Output the (x, y) coordinate of the center of the cell containing the given text.  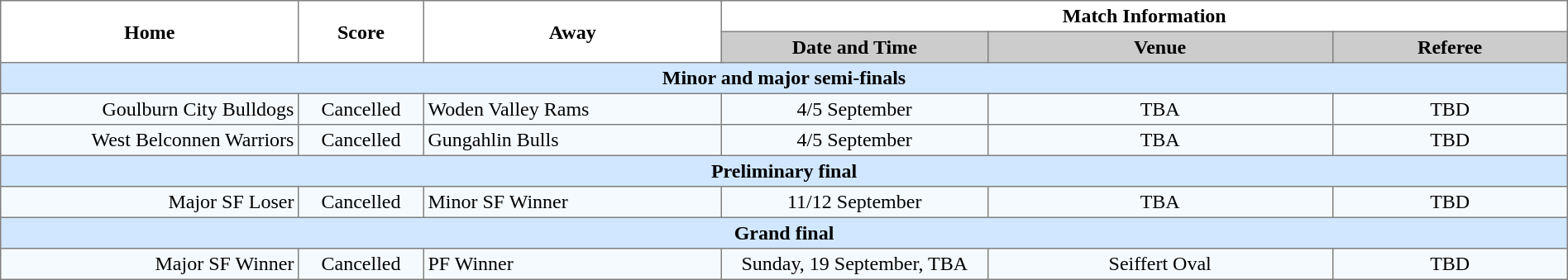
Woden Valley Rams (572, 109)
Venue (1159, 47)
Gungahlin Bulls (572, 140)
Major SF Winner (150, 264)
Sunday, 19 September, TBA (854, 264)
PF Winner (572, 264)
Match Information (1145, 17)
Home (150, 31)
Seiffert Oval (1159, 264)
Score (361, 31)
West Belconnen Warriors (150, 140)
Major SF Loser (150, 202)
Minor and major semi-finals (784, 78)
11/12 September (854, 202)
Goulburn City Bulldogs (150, 109)
Date and Time (854, 47)
Minor SF Winner (572, 202)
Referee (1450, 47)
Grand final (784, 233)
Away (572, 31)
Preliminary final (784, 171)
